Return [X, Y] of the center of cell containing provided text 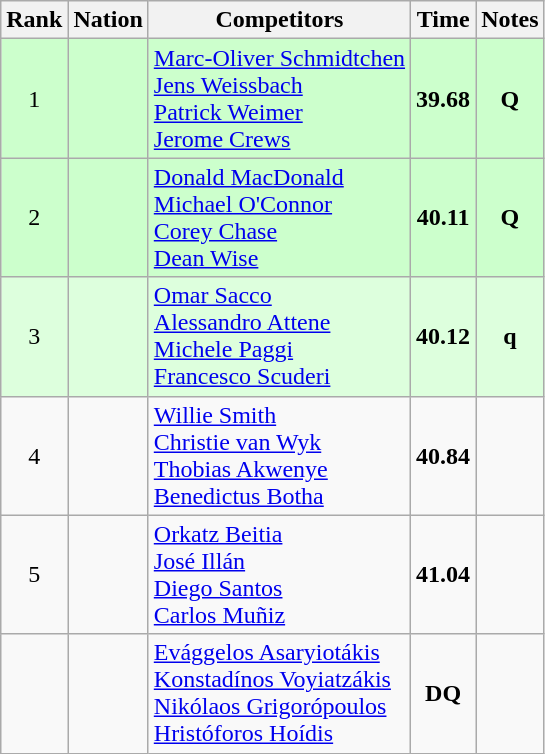
40.84 [444, 456]
Donald MacDonaldMichael O'ConnorCorey ChaseDean Wise [279, 218]
Marc-Oliver SchmidtchenJens WeissbachPatrick WeimerJerome Crews [279, 98]
1 [34, 98]
Time [444, 20]
Omar SaccoAlessandro AtteneMichele PaggiFrancesco Scuderi [279, 336]
Competitors [279, 20]
3 [34, 336]
40.12 [444, 336]
41.04 [444, 574]
q [510, 336]
40.11 [444, 218]
Rank [34, 20]
Nation [108, 20]
Willie SmithChristie van WykThobias AkwenyeBenedictus Botha [279, 456]
Orkatz BeitiaJosé IllánDiego SantosCarlos Muñiz [279, 574]
Notes [510, 20]
2 [34, 218]
DQ [444, 694]
5 [34, 574]
4 [34, 456]
Evággelos AsaryiotákisKonstadínos VoyiatzákisNikólaos GrigorópoulosHristóforos Hoídis [279, 694]
39.68 [444, 98]
